Determine the [x, y] coordinate at the center of the cell enclosing the given text.  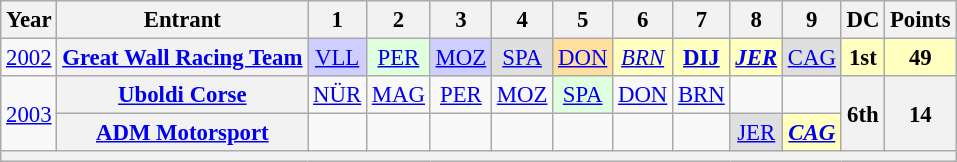
2002 [29, 58]
49 [920, 58]
8 [756, 20]
NÜR [338, 95]
1st [863, 58]
14 [920, 114]
4 [522, 20]
6 [643, 20]
VLL [338, 58]
Year [29, 20]
Entrant [182, 20]
ADM Motorsport [182, 133]
2003 [29, 114]
Points [920, 20]
7 [702, 20]
2 [398, 20]
DIJ [702, 58]
6th [863, 114]
Great Wall Racing Team [182, 58]
MAG [398, 95]
DC [863, 20]
Uboldi Corse [182, 95]
9 [812, 20]
3 [460, 20]
5 [583, 20]
1 [338, 20]
